Extract the [X, Y] coordinate from the center of the cell holding the provided text.  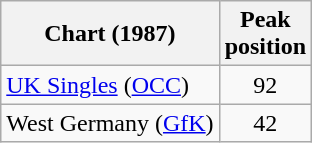
42 [265, 123]
UK Singles (OCC) [110, 85]
West Germany (GfK) [110, 123]
Peakposition [265, 34]
Chart (1987) [110, 34]
92 [265, 85]
